Pinpoint the cell where the given text exists, returning its [x, y] midpoint coordinate. 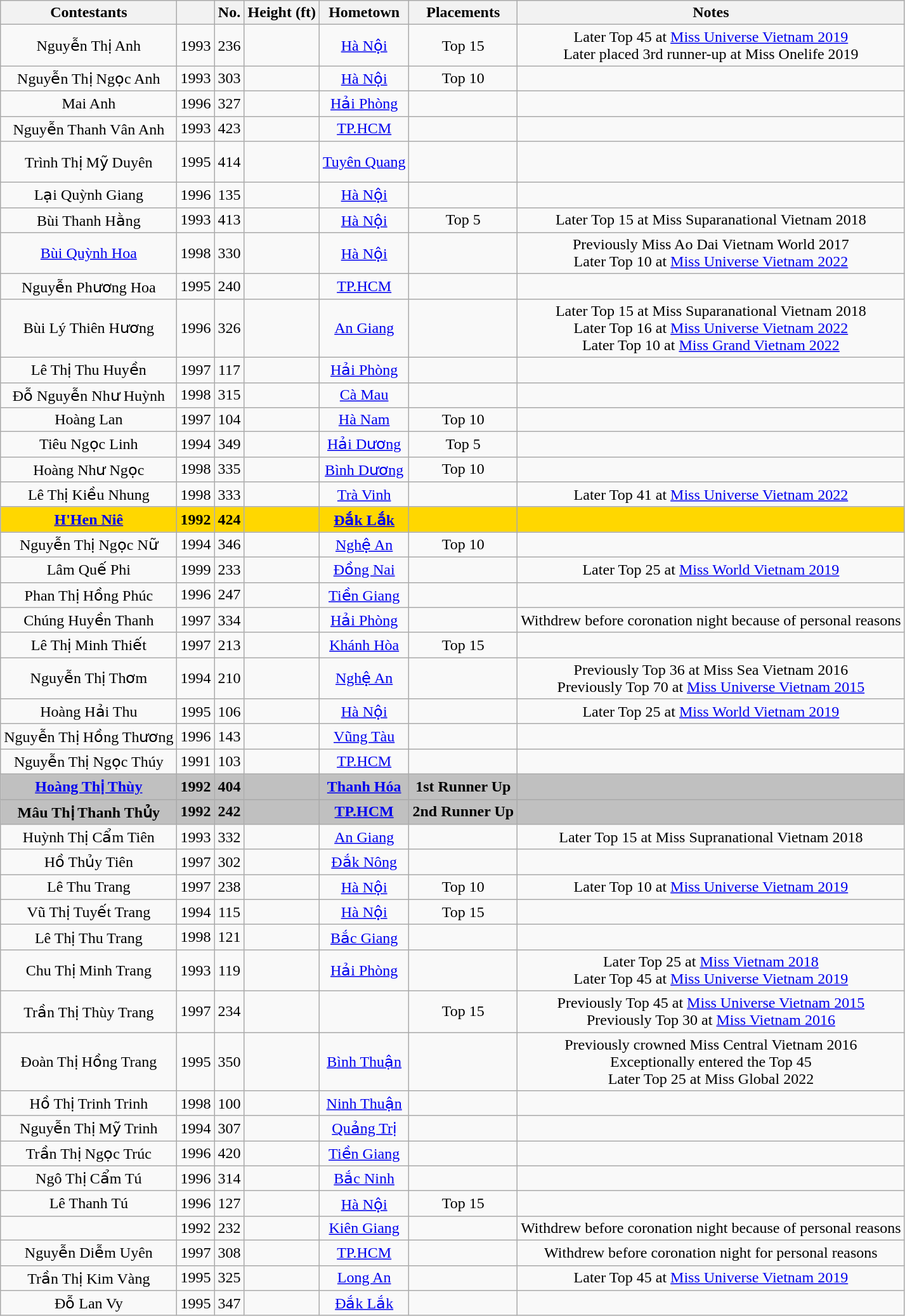
232 [230, 1228]
Lê Thị Kiều Nhung [89, 495]
Vũ Thị Tuyết Trang [89, 912]
Trà Vinh [364, 495]
334 [230, 620]
1991 [195, 762]
143 [230, 736]
Nguyễn Phương Hoa [89, 287]
Bùi Quỳnh Hoa [89, 254]
Nguyễn Thị Ngọc Nữ [89, 545]
414 [230, 162]
Notes [712, 13]
Đắk Nông [364, 862]
Later Top 41 at Miss Universe Vietnam 2022 [712, 495]
Long An [364, 1278]
Later Top 15 at Miss Suparanational Vietnam 2018 [712, 220]
303 [230, 79]
350 [230, 1062]
Đoàn Thị Hồng Trang [89, 1062]
Previously crowned Miss Central Vietnam 2016Exceptionally entered the Top 45Later Top 25 at Miss Global 2022 [712, 1062]
247 [230, 595]
330 [230, 254]
Bình Thuận [364, 1062]
Lê Thị Thu Huyền [89, 370]
Hải Dương [364, 445]
Contestants [89, 13]
Nguyễn Thị Mỹ Trinh [89, 1128]
Đỗ Lan Vy [89, 1303]
236 [230, 46]
Tiêu Ngọc Linh [89, 445]
H'Hen Niê [89, 519]
103 [230, 762]
Later Top 45 at Miss Universe Vietnam 2019 [712, 1278]
238 [230, 887]
326 [230, 328]
Hoàng Lan [89, 420]
Quảng Trị [364, 1128]
Later Top 45 at Miss Universe Vietnam 2019Later placed 3rd runner-up at Miss Onelife 2019 [712, 46]
Height (ft) [282, 13]
347 [230, 1303]
Trình Thị Mỹ Duyên [89, 162]
Lê Thị Thu Trang [89, 937]
Lê Thanh Tú [89, 1204]
349 [230, 445]
No. [230, 13]
Phan Thị Hồng Phúc [89, 595]
Lại Quỳnh Giang [89, 195]
Hoàng Thị Thùy [89, 786]
Lê Thị Minh Thiết [89, 645]
Bắc Giang [364, 937]
Chu Thị Minh Trang [89, 970]
Đồng Nai [364, 570]
Nguyễn Thị Anh [89, 46]
233 [230, 570]
Withdrew before coronation night for personal reasons [712, 1253]
240 [230, 287]
Later Top 25 at Miss Vietnam 2018Later Top 45 at Miss Universe Vietnam 2019 [712, 970]
213 [230, 645]
1999 [195, 570]
Bình Dương [364, 469]
100 [230, 1104]
Nguyễn Thị Thơm [89, 679]
Tuyên Quang [364, 162]
Placements [463, 13]
Later Top 15 at Miss Supranational Vietnam 2018 [712, 837]
Hometown [364, 13]
Later Top 10 at Miss Universe Vietnam 2019 [712, 887]
Kiên Giang [364, 1228]
106 [230, 712]
Nguyễn Thị Ngọc Thúy [89, 762]
Previously Top 45 at Miss Universe Vietnam 2015Previously Top 30 at Miss Vietnam 2016 [712, 1011]
Hoàng Hải Thu [89, 712]
Trần Thị Kim Vàng [89, 1278]
308 [230, 1253]
Nguyễn Diễm Uyên [89, 1253]
Ngô Thị Cẩm Tú [89, 1178]
119 [230, 970]
121 [230, 937]
Hà Nam [364, 420]
333 [230, 495]
Khánh Hòa [364, 645]
1st Runner Up [463, 786]
Hoàng Như Ngọc [89, 469]
115 [230, 912]
Bùi Thanh Hằng [89, 220]
Bùi Lý Thiên Hương [89, 328]
325 [230, 1278]
Trần Thị Ngọc Trúc [89, 1154]
307 [230, 1128]
Bắc Ninh [364, 1178]
Hồ Thủy Tiên [89, 862]
117 [230, 370]
242 [230, 812]
327 [230, 103]
Previously Top 36 at Miss Sea Vietnam 2016Previously Top 70 at Miss Universe Vietnam 2015 [712, 679]
Vũng Tàu [364, 736]
Nguyễn Thị Ngọc Anh [89, 79]
Mâu Thị Thanh Thủy [89, 812]
Ninh Thuận [364, 1104]
104 [230, 420]
135 [230, 195]
Previously Miss Ao Dai Vietnam World 2017Later Top 10 at Miss Universe Vietnam 2022 [712, 254]
302 [230, 862]
315 [230, 395]
423 [230, 129]
127 [230, 1204]
Huỳnh Thị Cẩm Tiên [89, 837]
335 [230, 469]
Đỗ Nguyễn Như Huỳnh [89, 395]
420 [230, 1154]
Hồ Thị Trinh Trinh [89, 1104]
2nd Runner Up [463, 812]
404 [230, 786]
Lê Thu Trang [89, 887]
Lâm Quế Phi [89, 570]
Later Top 15 at Miss Suparanational Vietnam 2018Later Top 16 at Miss Universe Vietnam 2022Later Top 10 at Miss Grand Vietnam 2022 [712, 328]
332 [230, 837]
Nguyễn Thị Hồng Thương [89, 736]
314 [230, 1178]
Chúng Huyền Thanh [89, 620]
210 [230, 679]
Mai Anh [89, 103]
234 [230, 1011]
413 [230, 220]
Thanh Hóa [364, 786]
Trần Thị Thùy Trang [89, 1011]
346 [230, 545]
Nguyễn Thanh Vân Anh [89, 129]
Cà Mau [364, 395]
424 [230, 519]
